From the cell containing the given text, extract its center point as (x, y) coordinate. 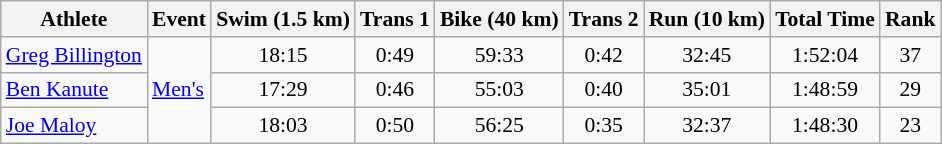
Joe Maloy (74, 126)
0:35 (604, 126)
29 (910, 90)
32:37 (707, 126)
0:50 (395, 126)
1:48:59 (825, 90)
56:25 (500, 126)
Rank (910, 19)
0:40 (604, 90)
35:01 (707, 90)
0:46 (395, 90)
Trans 2 (604, 19)
32:45 (707, 55)
Bike (40 km) (500, 19)
Event (179, 19)
Trans 1 (395, 19)
Total Time (825, 19)
Athlete (74, 19)
23 (910, 126)
37 (910, 55)
18:15 (283, 55)
0:42 (604, 55)
0:49 (395, 55)
55:03 (500, 90)
Swim (1.5 km) (283, 19)
Ben Kanute (74, 90)
Greg Billington (74, 55)
18:03 (283, 126)
59:33 (500, 55)
1:48:30 (825, 126)
Run (10 km) (707, 19)
17:29 (283, 90)
1:52:04 (825, 55)
Men's (179, 90)
